Capture the cell that displays the provided text and extract its (x, y) central coordinate. 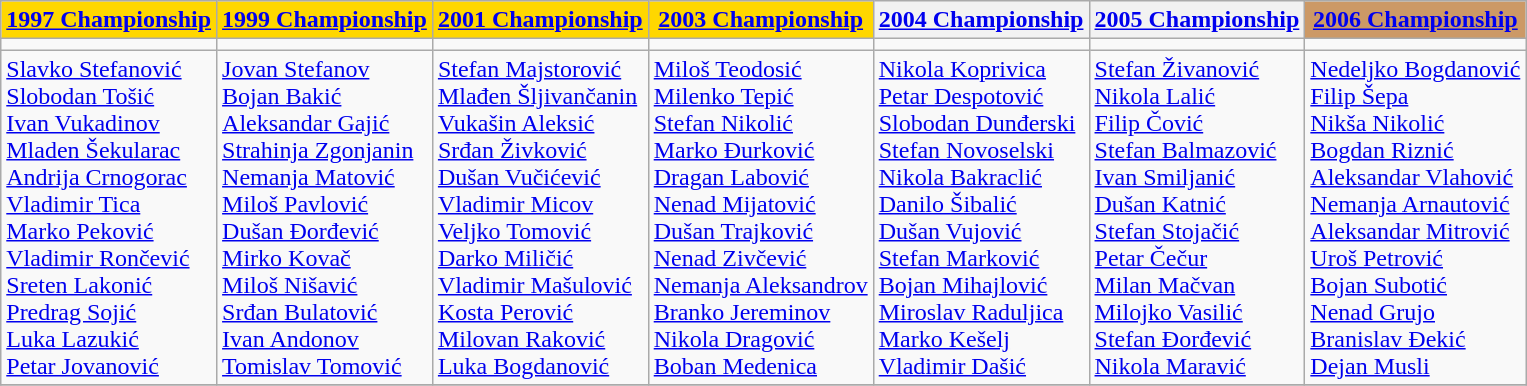
2006 Championship (1416, 20)
2005 Championship (1197, 20)
2003 Championship (760, 20)
2004 Championship (981, 20)
1999 Championship (325, 20)
1997 Championship (109, 20)
2001 Championship (540, 20)
